Search for the cell housing the specified text and yield its [x, y] center coordinate. 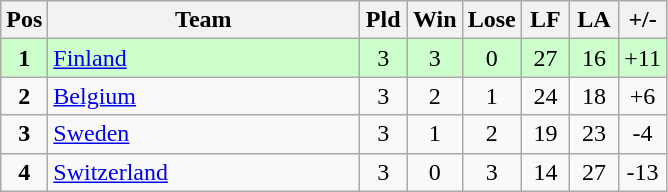
Belgium [204, 96]
Win [434, 20]
Finland [204, 58]
18 [594, 96]
+/- [642, 20]
19 [546, 134]
Pos [24, 20]
Lose [492, 20]
Sweden [204, 134]
+6 [642, 96]
14 [546, 172]
Pld [384, 20]
LF [546, 20]
Team [204, 20]
23 [594, 134]
-13 [642, 172]
24 [546, 96]
16 [594, 58]
Switzerland [204, 172]
+11 [642, 58]
-4 [642, 134]
4 [24, 172]
LA [594, 20]
